From the cell containing the given text, extract its center point as [x, y] coordinate. 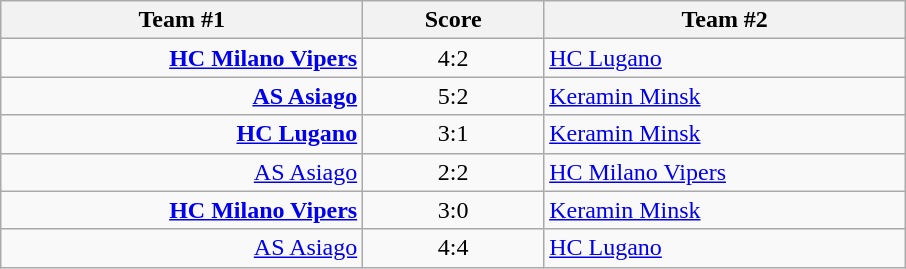
4:4 [454, 248]
3:1 [454, 134]
2:2 [454, 172]
5:2 [454, 96]
Team #1 [182, 20]
3:0 [454, 210]
Score [454, 20]
4:2 [454, 58]
Team #2 [725, 20]
